Search for the cell housing the specified text and yield its (x, y) center coordinate. 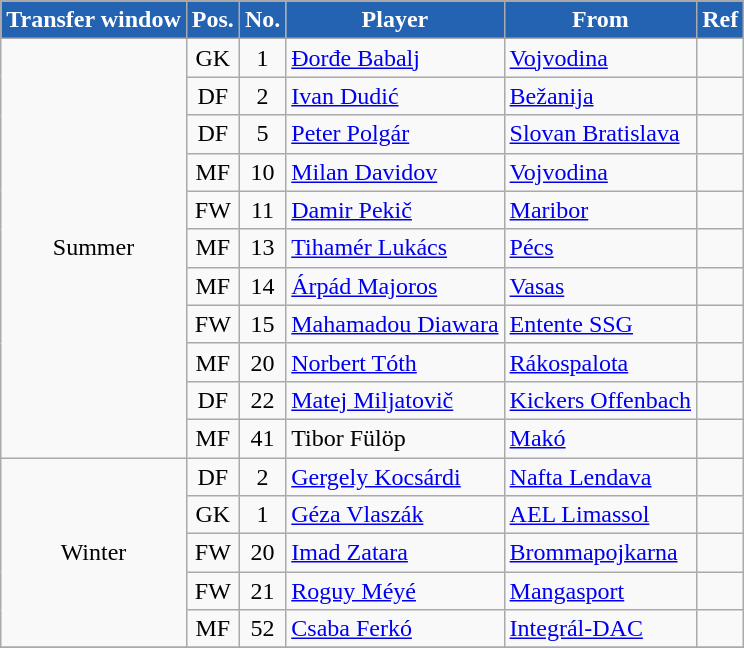
Árpád Majoros (395, 286)
14 (262, 286)
Vasas (600, 286)
Winter (94, 553)
Ref (720, 20)
Norbert Tóth (395, 362)
Makó (600, 438)
Ivan Dudić (395, 96)
Rákospalota (600, 362)
Đorđe Babalj (395, 58)
Integrál-DAC (600, 629)
Slovan Bratislava (600, 134)
Summer (94, 248)
Bežanija (600, 96)
No. (262, 20)
Tihamér Lukács (395, 248)
Kickers Offenbach (600, 400)
Damir Pekič (395, 210)
11 (262, 210)
21 (262, 591)
Maribor (600, 210)
Gergely Kocsárdi (395, 477)
Pos. (212, 20)
Roguy Méyé (395, 591)
Player (395, 20)
Géza Vlaszák (395, 515)
41 (262, 438)
Nafta Lendava (600, 477)
AEL Limassol (600, 515)
Transfer window (94, 20)
15 (262, 324)
52 (262, 629)
Matej Miljatovič (395, 400)
Imad Zatara (395, 553)
22 (262, 400)
Pécs (600, 248)
5 (262, 134)
13 (262, 248)
Mahamadou Diawara (395, 324)
Entente SSG (600, 324)
From (600, 20)
Milan Davidov (395, 172)
Csaba Ferkó (395, 629)
10 (262, 172)
Brommapojkarna (600, 553)
Peter Polgár (395, 134)
Tibor Fülöp (395, 438)
Mangasport (600, 591)
